Return the [x, y] coordinate for the center point of the cell that contains the specified text.  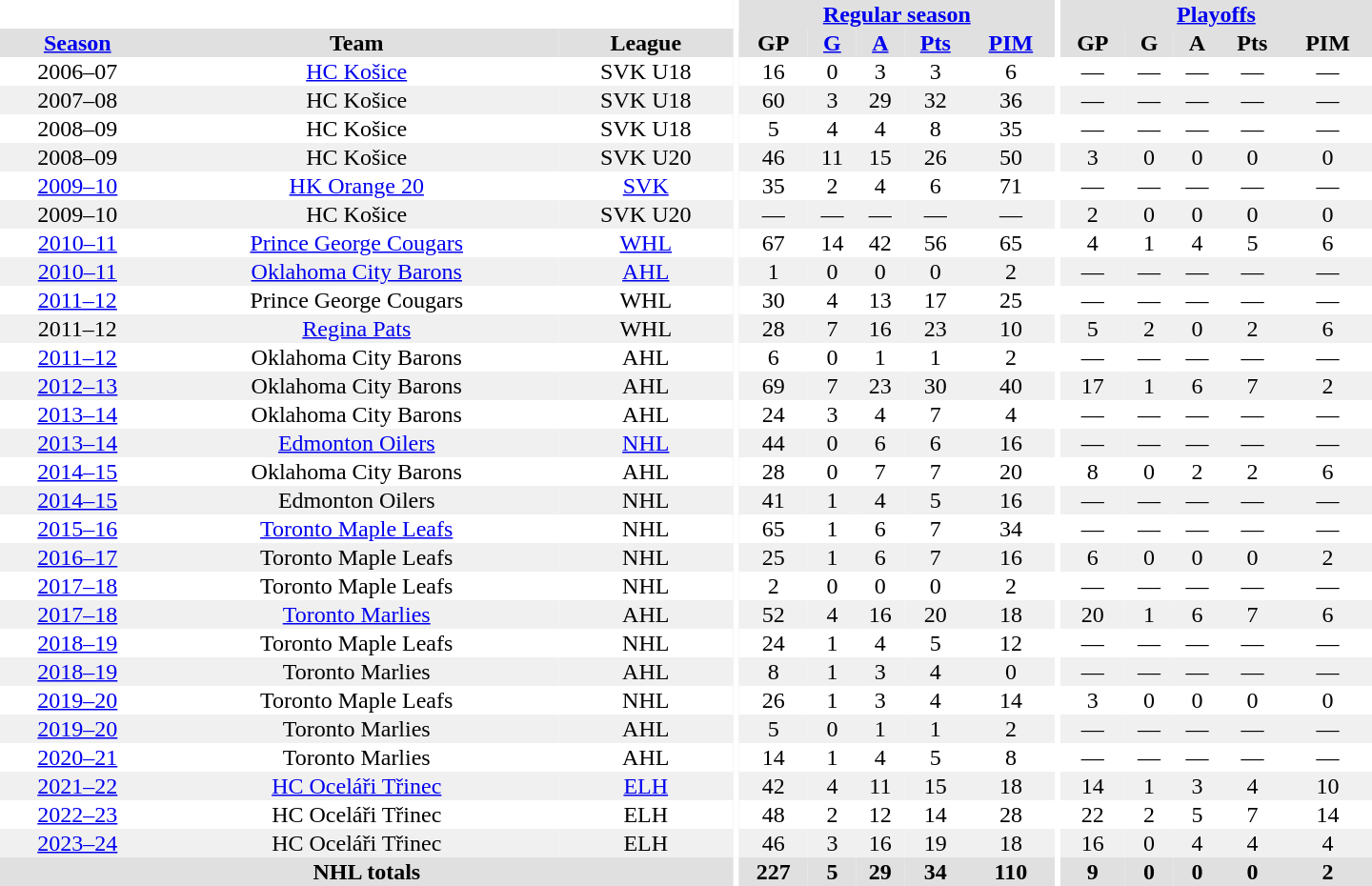
2016–17 [78, 557]
41 [774, 500]
227 [774, 872]
Team [356, 43]
48 [774, 815]
SVK [646, 186]
36 [1010, 100]
Regular season [897, 14]
71 [1010, 186]
67 [774, 243]
Regina Pats [356, 329]
22 [1093, 815]
2020–21 [78, 757]
Playoffs [1216, 14]
Season [78, 43]
HK Orange 20 [356, 186]
19 [936, 843]
56 [936, 243]
50 [1010, 157]
2022–23 [78, 815]
2012–13 [78, 386]
60 [774, 100]
44 [774, 443]
2015–16 [78, 529]
NHL totals [367, 872]
League [646, 43]
2021–22 [78, 786]
9 [1093, 872]
52 [774, 614]
2007–08 [78, 100]
2006–07 [78, 71]
69 [774, 386]
13 [880, 300]
32 [936, 100]
110 [1010, 872]
40 [1010, 386]
2023–24 [78, 843]
